Determine the [X, Y] coordinate at the center of the cell enclosing the given text.  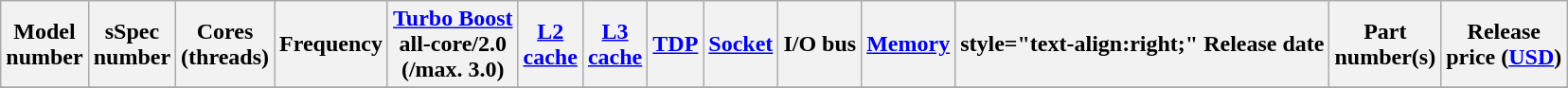
Cores(threads) [225, 44]
TDP [676, 44]
L2cache [550, 44]
Modelnumber [45, 44]
L3cache [615, 44]
Turbo Boostall-core/2.0(/max. 3.0) [453, 44]
Socket [740, 44]
style="text-align:right;" Release date [1142, 44]
I/O bus [820, 44]
sSpecnumber [132, 44]
Memory [909, 44]
Frequency [331, 44]
Releaseprice (USD) [1504, 44]
Partnumber(s) [1385, 44]
